Provide the (x, y) coordinate of the cell's center where the given text is located.  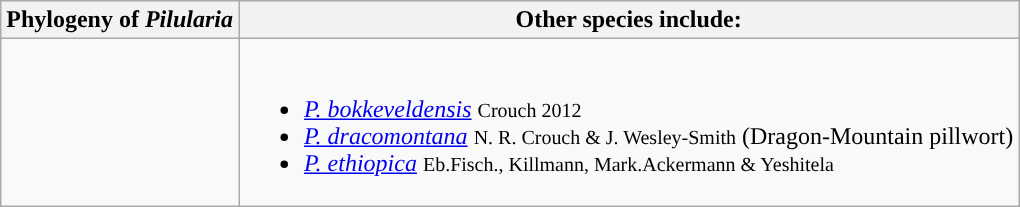
Phylogeny of Pilularia (120, 20)
Other species include: (629, 20)
